Determine the [x, y] coordinate at the center of the cell enclosing the given text.  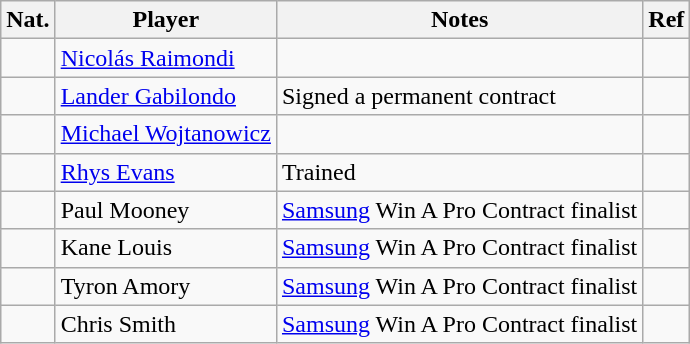
Nicolás Raimondi [166, 58]
Chris Smith [166, 324]
Paul Mooney [166, 210]
Rhys Evans [166, 172]
Trained [459, 172]
Michael Wojtanowicz [166, 134]
Ref [666, 20]
Tyron Amory [166, 286]
Notes [459, 20]
Lander Gabilondo [166, 96]
Nat. [28, 20]
Player [166, 20]
Signed a permanent contract [459, 96]
Kane Louis [166, 248]
